Capture the cell that displays the provided text and extract its (X, Y) central coordinate. 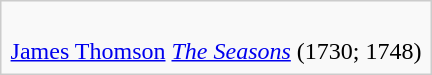
James Thomson The Seasons (1730; 1748) (216, 38)
